Detect which cell encompasses the target text, then output its [x, y] center coordinate. 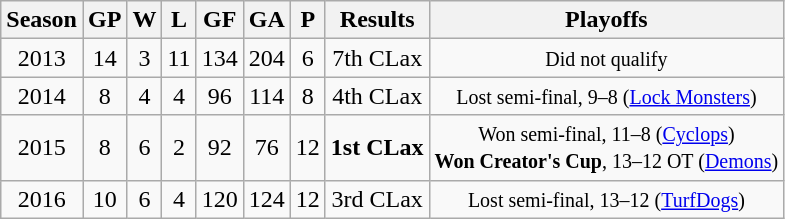
2013 [42, 58]
96 [220, 96]
P [308, 20]
Lost semi-final, 9–8 (Lock Monsters) [606, 96]
2 [179, 148]
3 [144, 58]
Lost semi-final, 13–12 (TurfDogs) [606, 199]
92 [220, 148]
204 [266, 58]
3rd CLax [377, 199]
GP [104, 20]
7th CLax [377, 58]
120 [220, 199]
1st CLax [377, 148]
Results [377, 20]
2016 [42, 199]
76 [266, 148]
2014 [42, 96]
Won semi-final, 11–8 (Cyclops)Won Creator's Cup, 13–12 OT (Demons) [606, 148]
2015 [42, 148]
L [179, 20]
4th CLax [377, 96]
Season [42, 20]
114 [266, 96]
GF [220, 20]
W [144, 20]
Playoffs [606, 20]
Did not qualify [606, 58]
11 [179, 58]
134 [220, 58]
124 [266, 199]
14 [104, 58]
GA [266, 20]
10 [104, 199]
